Detect which cell encompasses the target text, then output its [x, y] center coordinate. 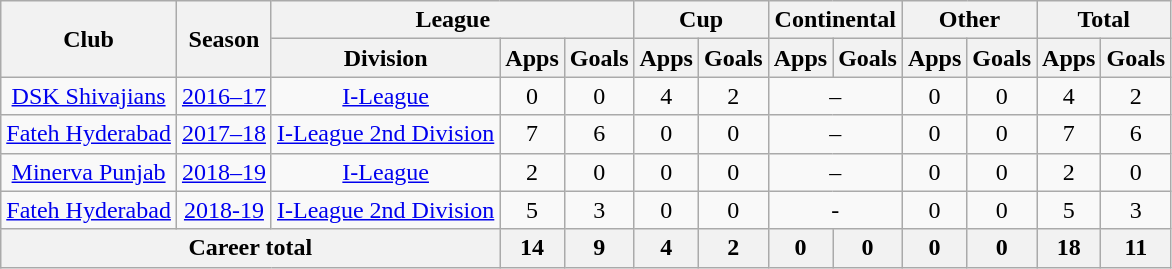
Season [224, 39]
2017–18 [224, 134]
Minerva Punjab [89, 172]
18 [1069, 248]
DSK Shivajians [89, 96]
Division [385, 58]
Career total [250, 248]
Cup [701, 20]
Club [89, 39]
Other [969, 20]
- [835, 210]
League [452, 20]
9 [599, 248]
2018-19 [224, 210]
2018–19 [224, 172]
11 [1136, 248]
14 [532, 248]
Continental [835, 20]
2016–17 [224, 96]
Total [1104, 20]
